For the text-containing cell, return its midpoint in [x, y] coordinate format. 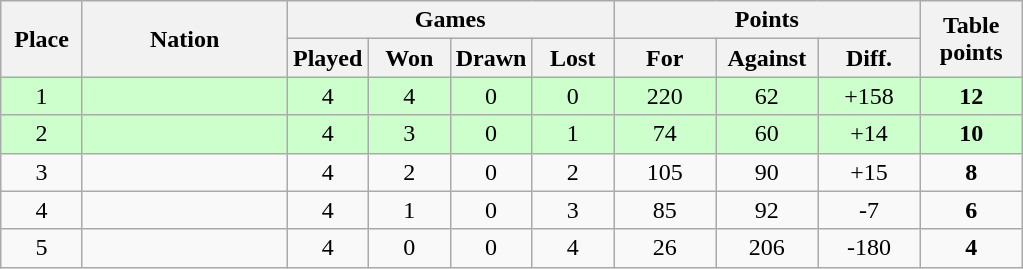
Drawn [491, 58]
6 [971, 210]
85 [665, 210]
92 [767, 210]
Tablepoints [971, 39]
62 [767, 96]
12 [971, 96]
105 [665, 172]
26 [665, 248]
Lost [573, 58]
Games [450, 20]
+14 [869, 134]
60 [767, 134]
10 [971, 134]
+15 [869, 172]
220 [665, 96]
-7 [869, 210]
Played [328, 58]
Nation [184, 39]
5 [42, 248]
-180 [869, 248]
8 [971, 172]
206 [767, 248]
90 [767, 172]
Points [767, 20]
74 [665, 134]
Place [42, 39]
For [665, 58]
+158 [869, 96]
Against [767, 58]
Diff. [869, 58]
Won [409, 58]
